Identify which cell holds the provided text, then report its (X, Y) central coordinate. 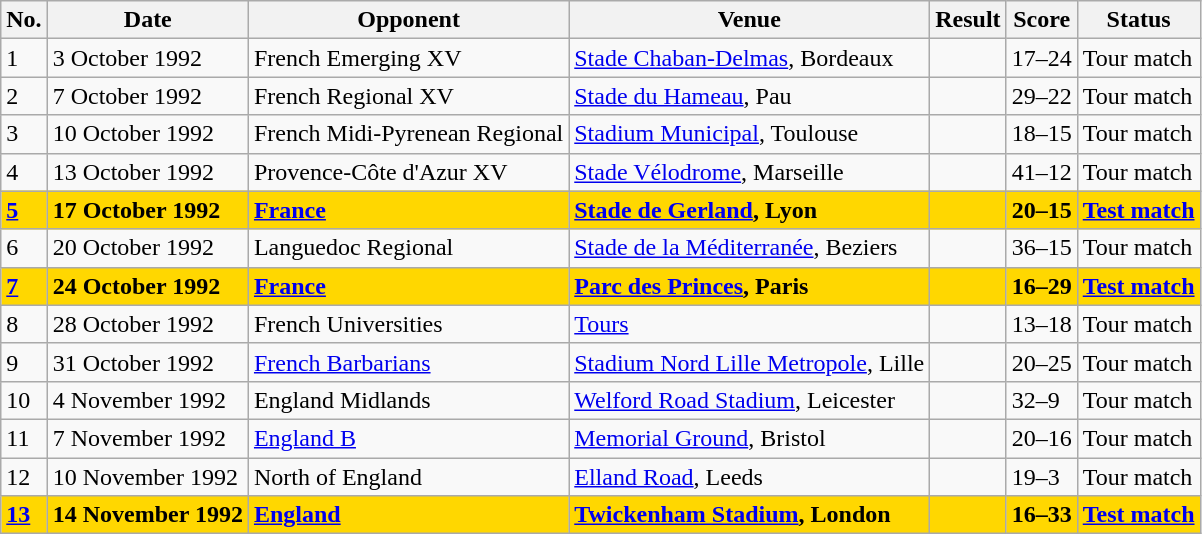
4 (24, 172)
4 November 1992 (148, 400)
Stade du Hameau, Pau (750, 96)
7 October 1992 (148, 96)
Status (1138, 20)
11 (24, 438)
Stade Vélodrome, Marseille (750, 172)
24 October 1992 (148, 286)
16–33 (1042, 515)
French Universities (408, 324)
Elland Road, Leeds (750, 477)
Stade de la Méditerranée, Beziers (750, 248)
Welford Road Stadium, Leicester (750, 400)
17–24 (1042, 58)
Date (148, 20)
Result (968, 20)
31 October 1992 (148, 362)
French Regional XV (408, 96)
28 October 1992 (148, 324)
5 (24, 210)
12 (24, 477)
Stadium Nord Lille Metropole, Lille (750, 362)
8 (24, 324)
North of England (408, 477)
20–15 (1042, 210)
French Emerging XV (408, 58)
Languedoc Regional (408, 248)
French Midi-Pyrenean Regional (408, 134)
18–15 (1042, 134)
1 (24, 58)
Parc des Princes, Paris (750, 286)
3 October 1992 (148, 58)
19–3 (1042, 477)
Opponent (408, 20)
Venue (750, 20)
Memorial Ground, Bristol (750, 438)
9 (24, 362)
10 (24, 400)
Stade de Gerland, Lyon (750, 210)
2 (24, 96)
Twickenham Stadium, London (750, 515)
13 (24, 515)
England (408, 515)
Stade Chaban-Delmas, Bordeaux (750, 58)
14 November 1992 (148, 515)
Provence-Côte d'Azur XV (408, 172)
10 October 1992 (148, 134)
Tours (750, 324)
13–18 (1042, 324)
16–29 (1042, 286)
17 October 1992 (148, 210)
7 November 1992 (148, 438)
England Midlands (408, 400)
41–12 (1042, 172)
10 November 1992 (148, 477)
No. (24, 20)
Stadium Municipal, Toulouse (750, 134)
32–9 (1042, 400)
3 (24, 134)
13 October 1992 (148, 172)
England B (408, 438)
20 October 1992 (148, 248)
6 (24, 248)
7 (24, 286)
36–15 (1042, 248)
29–22 (1042, 96)
20–25 (1042, 362)
French Barbarians (408, 362)
20–16 (1042, 438)
Score (1042, 20)
